Return (x, y) of the center of cell containing provided text 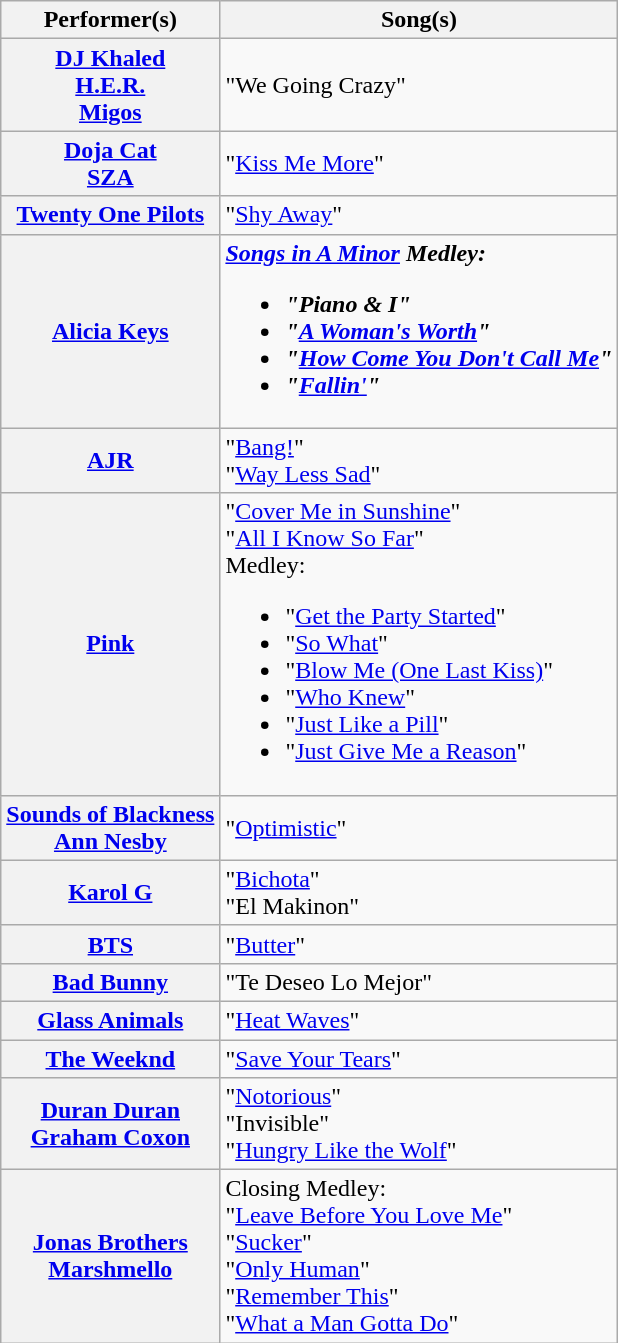
Sounds of BlacknessAnn Nesby (110, 828)
"Butter" (419, 944)
Performer(s) (110, 20)
"Optimistic" (419, 828)
Duran Duran Graham Coxon (110, 1124)
"Bang!""Way Less Sad" (419, 460)
Alicia Keys (110, 331)
BTS (110, 944)
"Notorious""Invisible""Hungry Like the Wolf" (419, 1124)
"Save Your Tears" (419, 1059)
"Kiss Me More" (419, 164)
Closing Medley:"Leave Before You Love Me""Sucker""Only Human""Remember This""What a Man Gotta Do" (419, 1256)
DJ KhaledH.E.R.Migos (110, 85)
Jonas BrothersMarshmello (110, 1256)
Twenty One Pilots (110, 215)
Karol G (110, 892)
AJR (110, 460)
"Te Deseo Lo Mejor" (419, 982)
Glass Animals (110, 1020)
"Shy Away" (419, 215)
Song(s) (419, 20)
The Weeknd (110, 1059)
"We Going Crazy" (419, 85)
Doja CatSZA (110, 164)
Songs in A Minor Medley:"Piano & I""A Woman's Worth""How Come You Don't Call Me""Fallin'" (419, 331)
"Heat Waves" (419, 1020)
Bad Bunny (110, 982)
Pink (110, 644)
"Bichota""El Makinon" (419, 892)
